Return (x, y) of the center of cell containing provided text 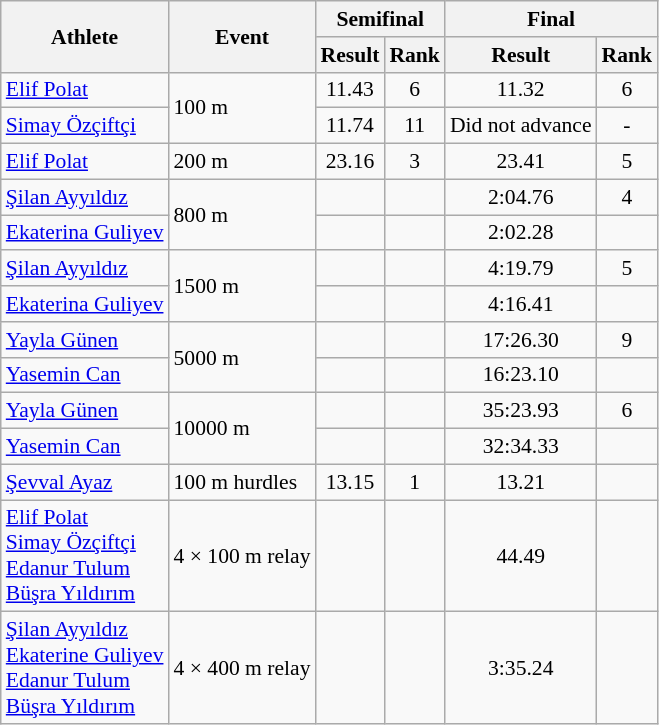
4 (628, 197)
200 m (242, 162)
17:26.30 (521, 340)
4:19.79 (521, 269)
35:23.93 (521, 411)
10000 m (242, 428)
Şilan AyyıldızEkaterine GuliyevEdanur TulumBüşra Yıldırım (85, 668)
11.74 (350, 126)
Elif PolatSimay ÖzçiftçiEdanur TulumBüşra Yıldırım (85, 556)
2:02.28 (521, 233)
Did not advance (521, 126)
11.43 (350, 90)
Event (242, 36)
44.49 (521, 556)
- (628, 126)
5000 m (242, 358)
13.21 (521, 482)
3 (414, 162)
Semifinal (380, 19)
4:16.41 (521, 304)
Final (551, 19)
32:34.33 (521, 447)
100 m hurdles (242, 482)
11 (414, 126)
800 m (242, 214)
100 m (242, 108)
Simay Özçiftçi (85, 126)
Athlete (85, 36)
1500 m (242, 286)
23.16 (350, 162)
23.41 (521, 162)
16:23.10 (521, 375)
11.32 (521, 90)
9 (628, 340)
Şevval Ayaz (85, 482)
4 × 400 m relay (242, 668)
1 (414, 482)
13.15 (350, 482)
2:04.76 (521, 197)
4 × 100 m relay (242, 556)
3:35.24 (521, 668)
